Pinpoint the cell where the given text exists, returning its [X, Y] midpoint coordinate. 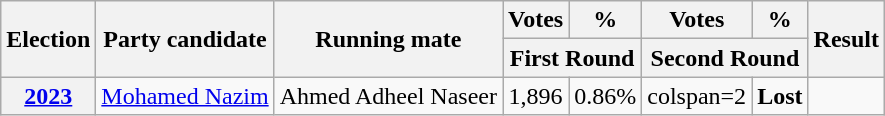
0.86% [606, 96]
colspan=2 [697, 96]
Mohamed Nazim [185, 96]
2023 [48, 96]
Ahmed Adheel Naseer [388, 96]
Party candidate [185, 39]
Second Round [725, 58]
First Round [572, 58]
Running mate [388, 39]
Election [48, 39]
Result [846, 39]
Lost [780, 96]
1,896 [535, 96]
